Extract the (X, Y) coordinate from the center of the cell holding the provided text.  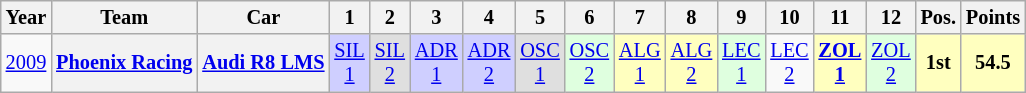
11 (840, 17)
4 (490, 17)
ZOL1 (840, 63)
OSC2 (590, 63)
Audi R8 LMS (263, 63)
2009 (26, 63)
5 (540, 17)
Car (263, 17)
8 (692, 17)
6 (590, 17)
OSC1 (540, 63)
LEC2 (789, 63)
Pos. (938, 17)
Team (124, 17)
Points (993, 17)
12 (890, 17)
9 (741, 17)
2 (390, 17)
Year (26, 17)
Phoenix Racing (124, 63)
7 (640, 17)
ALG1 (640, 63)
LEC1 (741, 63)
SIL2 (390, 63)
ADR2 (490, 63)
ADR1 (436, 63)
SIL1 (349, 63)
3 (436, 17)
ALG2 (692, 63)
10 (789, 17)
1st (938, 63)
ZOL2 (890, 63)
1 (349, 17)
54.5 (993, 63)
